Identify which cell holds the provided text, then report its (x, y) central coordinate. 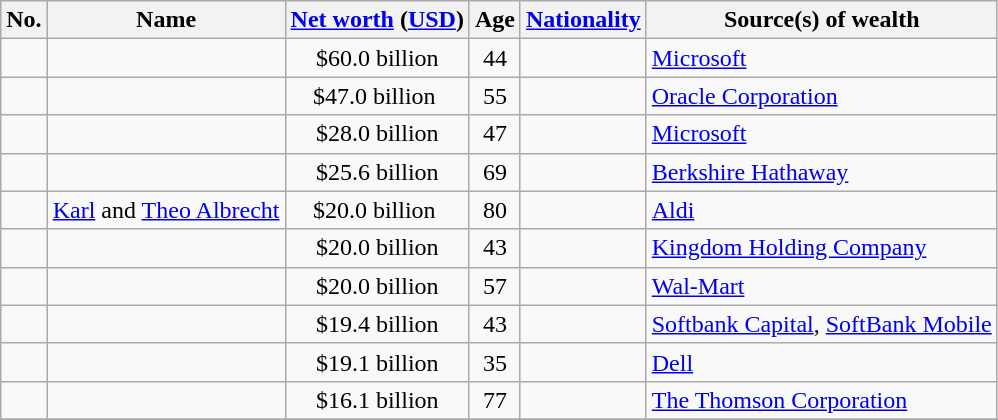
$16.1 billion (377, 400)
No. (24, 20)
Nationality (583, 20)
Berkshire Hathaway (822, 172)
Wal-Mart (822, 286)
57 (494, 286)
Softbank Capital, SoftBank Mobile (822, 324)
The Thomson Corporation (822, 400)
47 (494, 134)
Source(s) of wealth (822, 20)
Kingdom Holding Company (822, 248)
$19.4 billion (377, 324)
Karl and Theo Albrecht (166, 210)
Dell (822, 362)
$25.6 billion (377, 172)
80 (494, 210)
35 (494, 362)
Name (166, 20)
Age (494, 20)
$47.0 billion (377, 96)
$28.0 billion (377, 134)
Aldi (822, 210)
77 (494, 400)
44 (494, 58)
Net worth (USD) (377, 20)
Oracle Corporation (822, 96)
69 (494, 172)
$60.0 billion (377, 58)
55 (494, 96)
$19.1 billion (377, 362)
